Extract the [X, Y] coordinate from the center of the cell holding the provided text.  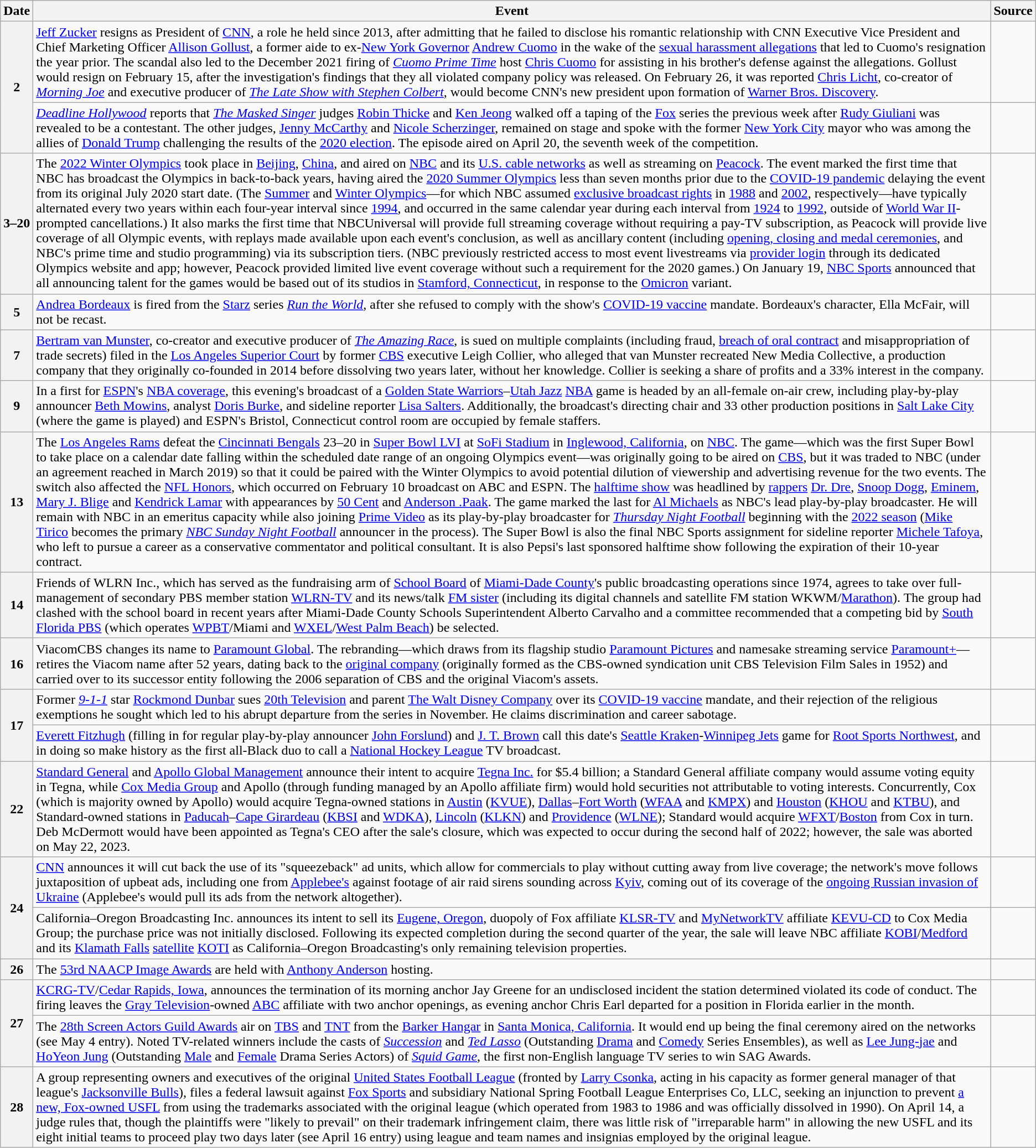
7 [17, 355]
13 [17, 502]
9 [17, 406]
Source [1013, 11]
Date [17, 11]
26 [17, 969]
17 [17, 725]
22 [17, 809]
5 [17, 312]
28 [17, 1107]
27 [17, 1024]
16 [17, 663]
Event [512, 11]
2 [17, 87]
24 [17, 908]
3–20 [17, 224]
14 [17, 605]
The 53rd NAACP Image Awards are held with Anthony Anderson hosting. [512, 969]
